Capture the cell that displays the provided text and extract its [X, Y] central coordinate. 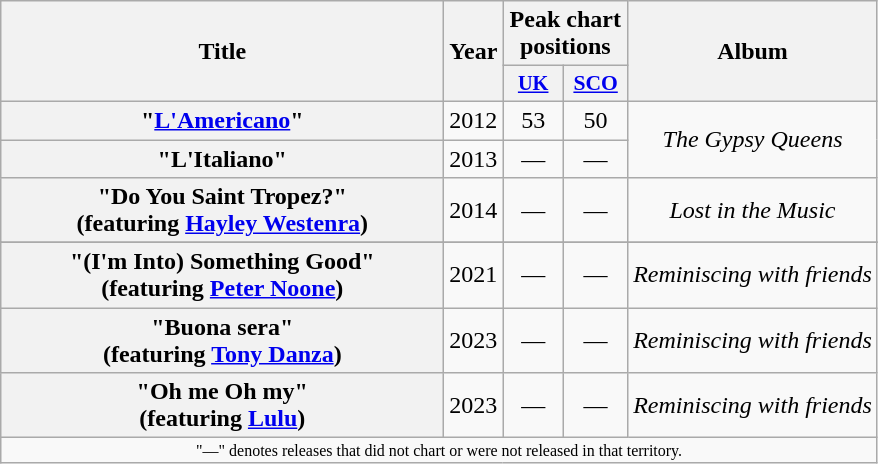
Peak chartpositions [566, 34]
"L'Italiano" [222, 159]
Title [222, 52]
Album [753, 52]
UK [534, 84]
Year [474, 52]
The Gypsy Queens [753, 139]
Lost in the Music [753, 210]
"Buona sera"(featuring Tony Danza) [222, 340]
"—" denotes releases that did not chart or were not released in that territory. [440, 450]
"(I'm Into) Something Good"(featuring Peter Noone) [222, 276]
"Oh me Oh my"(featuring Lulu) [222, 406]
"Do You Saint Tropez?"(featuring Hayley Westenra) [222, 210]
2014 [474, 210]
2021 [474, 276]
2013 [474, 159]
50 [596, 120]
"L'Americano" [222, 120]
SCO [596, 84]
53 [534, 120]
2012 [474, 120]
